Locate the cell with the specified text and output its (x, y) center coordinate. 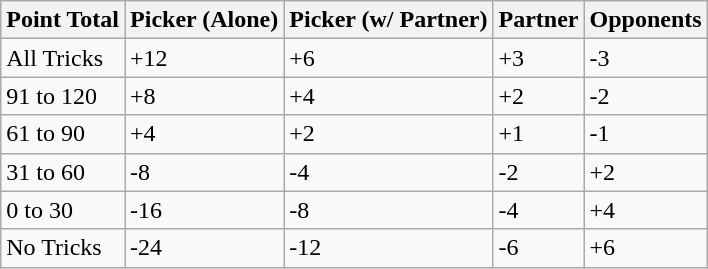
Partner (538, 20)
0 to 30 (63, 210)
61 to 90 (63, 134)
-12 (388, 248)
No Tricks (63, 248)
-3 (646, 58)
31 to 60 (63, 172)
+3 (538, 58)
Picker (Alone) (204, 20)
+1 (538, 134)
All Tricks (63, 58)
Point Total (63, 20)
91 to 120 (63, 96)
+12 (204, 58)
-6 (538, 248)
Opponents (646, 20)
Picker (w/ Partner) (388, 20)
-16 (204, 210)
+8 (204, 96)
-24 (204, 248)
-1 (646, 134)
